Extract the (x, y) coordinate from the center of the cell holding the provided text.  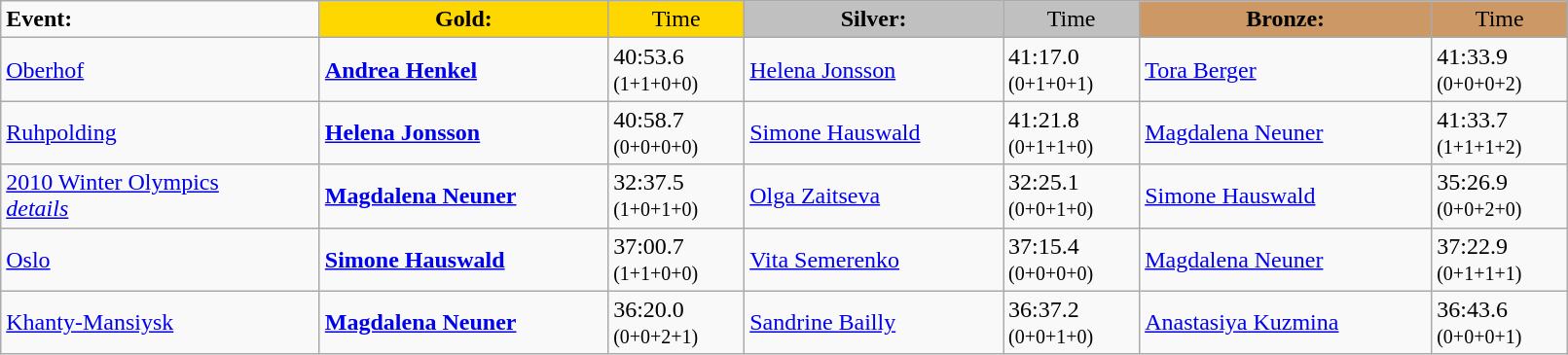
Silver: (874, 19)
41:33.7(1+1+1+2) (1500, 132)
37:22.9(0+1+1+1) (1500, 259)
Bronze: (1286, 19)
35:26.9(0+0+2+0) (1500, 196)
36:37.2(0+0+1+0) (1072, 323)
Olga Zaitseva (874, 196)
41:21.8(0+1+1+0) (1072, 132)
36:20.0(0+0+2+1) (676, 323)
37:00.7(1+1+0+0) (676, 259)
41:17.0(0+1+0+1) (1072, 70)
Sandrine Bailly (874, 323)
37:15.4(0+0+0+0) (1072, 259)
40:53.6(1+1+0+0) (676, 70)
32:25.1(0+0+1+0) (1072, 196)
40:58.7(0+0+0+0) (676, 132)
Anastasiya Kuzmina (1286, 323)
Vita Semerenko (874, 259)
Gold: (463, 19)
Andrea Henkel (463, 70)
Tora Berger (1286, 70)
2010 Winter Olympicsdetails (161, 196)
Oslo (161, 259)
41:33.9(0+0+0+2) (1500, 70)
Event: (161, 19)
Khanty-Mansiysk (161, 323)
Oberhof (161, 70)
36:43.6(0+0+0+1) (1500, 323)
Ruhpolding (161, 132)
32:37.5(1+0+1+0) (676, 196)
